Return the (x, y) coordinate for the center point of the cell that contains the specified text.  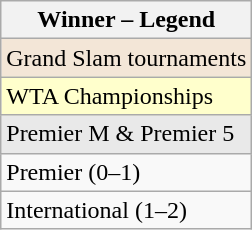
Premier M & Premier 5 (126, 134)
Grand Slam tournaments (126, 58)
Premier (0–1) (126, 172)
WTA Championships (126, 96)
Winner – Legend (126, 20)
International (1–2) (126, 210)
